Find where the given text appears and provide that cell's center as [X, Y] coordinate. 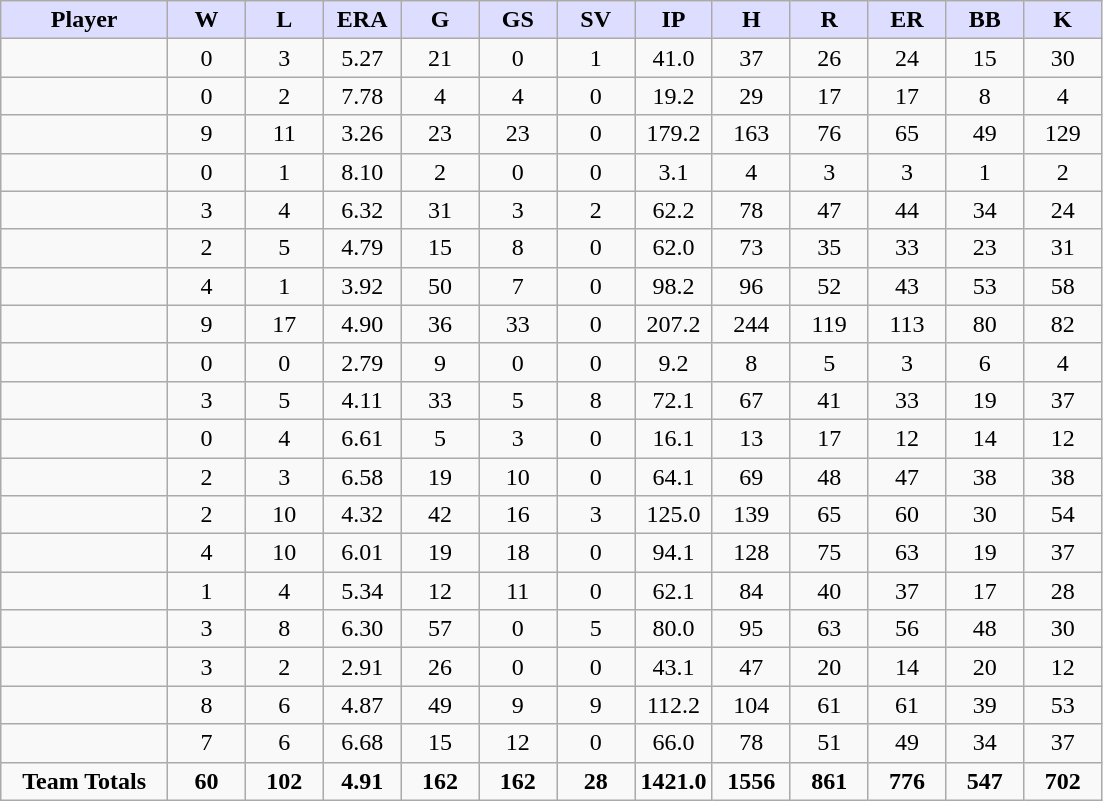
62.0 [674, 248]
41.0 [674, 58]
40 [829, 591]
6.30 [362, 629]
82 [1063, 324]
39 [985, 705]
44 [907, 210]
1556 [751, 781]
16 [518, 515]
80 [985, 324]
IP [674, 20]
L [284, 20]
776 [907, 781]
21 [440, 58]
ERA [362, 20]
95 [751, 629]
547 [985, 781]
6.32 [362, 210]
861 [829, 781]
75 [829, 553]
2.91 [362, 667]
5.34 [362, 591]
96 [751, 286]
6.01 [362, 553]
56 [907, 629]
5.27 [362, 58]
42 [440, 515]
4.91 [362, 781]
179.2 [674, 134]
W [207, 20]
9.2 [674, 362]
K [1063, 20]
112.2 [674, 705]
84 [751, 591]
207.2 [674, 324]
80.0 [674, 629]
R [829, 20]
43 [907, 286]
6.61 [362, 438]
128 [751, 553]
52 [829, 286]
7.78 [362, 96]
139 [751, 515]
4.32 [362, 515]
129 [1063, 134]
6.58 [362, 477]
18 [518, 553]
66.0 [674, 743]
4.87 [362, 705]
4.90 [362, 324]
163 [751, 134]
1421.0 [674, 781]
2.79 [362, 362]
125.0 [674, 515]
3.92 [362, 286]
19.2 [674, 96]
43.1 [674, 667]
35 [829, 248]
72.1 [674, 400]
4.11 [362, 400]
64.1 [674, 477]
113 [907, 324]
69 [751, 477]
94.1 [674, 553]
58 [1063, 286]
54 [1063, 515]
244 [751, 324]
H [751, 20]
36 [440, 324]
BB [985, 20]
62.1 [674, 591]
67 [751, 400]
104 [751, 705]
62.2 [674, 210]
13 [751, 438]
16.1 [674, 438]
41 [829, 400]
ER [907, 20]
98.2 [674, 286]
6.68 [362, 743]
GS [518, 20]
119 [829, 324]
3.26 [362, 134]
Player [84, 20]
73 [751, 248]
50 [440, 286]
29 [751, 96]
51 [829, 743]
4.79 [362, 248]
102 [284, 781]
702 [1063, 781]
8.10 [362, 172]
76 [829, 134]
3.1 [674, 172]
57 [440, 629]
SV [596, 20]
Team Totals [84, 781]
G [440, 20]
